Locate the cell with the specified text and output its (x, y) center coordinate. 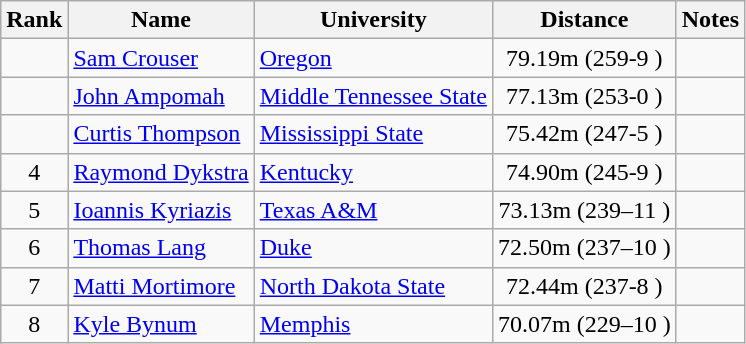
Sam Crouser (161, 58)
North Dakota State (373, 286)
8 (34, 324)
Rank (34, 20)
Name (161, 20)
72.44m (237-8 ) (584, 286)
Notes (710, 20)
Curtis Thompson (161, 134)
77.13m (253-0 ) (584, 96)
Ioannis Kyriazis (161, 210)
Middle Tennessee State (373, 96)
74.90m (245-9 ) (584, 172)
Raymond Dykstra (161, 172)
72.50m (237–10 ) (584, 248)
75.42m (247-5 ) (584, 134)
73.13m (239–11 ) (584, 210)
7 (34, 286)
Kyle Bynum (161, 324)
Duke (373, 248)
70.07m (229–10 ) (584, 324)
John Ampomah (161, 96)
Texas A&M (373, 210)
Thomas Lang (161, 248)
79.19m (259-9 ) (584, 58)
Oregon (373, 58)
6 (34, 248)
5 (34, 210)
Memphis (373, 324)
Matti Mortimore (161, 286)
University (373, 20)
Mississippi State (373, 134)
Kentucky (373, 172)
4 (34, 172)
Distance (584, 20)
